From the cell containing the given text, extract its center point as (X, Y) coordinate. 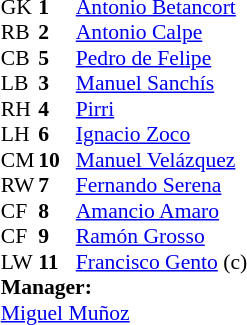
LB (20, 83)
CM (20, 160)
Francisco Gento (c) (162, 262)
7 (57, 185)
Manager: (124, 287)
Fernando Serena (162, 185)
Manuel Sanchís (162, 83)
10 (57, 160)
Pedro de Felipe (162, 58)
6 (57, 135)
LH (20, 135)
2 (57, 33)
Manuel Velázquez (162, 160)
4 (57, 109)
Amancio Amaro (162, 211)
3 (57, 83)
CB (20, 58)
Ramón Grosso (162, 237)
Pirri (162, 109)
5 (57, 58)
11 (57, 262)
RH (20, 109)
9 (57, 237)
RW (20, 185)
8 (57, 211)
LW (20, 262)
RB (20, 33)
Antonio Calpe (162, 33)
Ignacio Zoco (162, 135)
